Identify which cell holds the provided text, then report its (x, y) central coordinate. 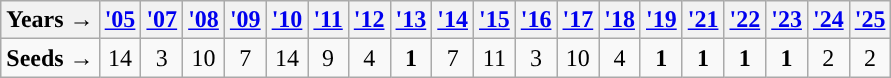
'13 (411, 20)
Years → (50, 20)
'19 (661, 20)
'25 (870, 20)
'12 (369, 20)
9 (328, 58)
'16 (536, 20)
'15 (495, 20)
'11 (328, 20)
'17 (578, 20)
'18 (620, 20)
'24 (828, 20)
11 (495, 58)
'23 (787, 20)
'05 (120, 20)
'09 (245, 20)
'21 (703, 20)
'10 (287, 20)
'22 (745, 20)
'07 (162, 20)
'14 (453, 20)
Seeds → (50, 58)
'08 (204, 20)
